For the text-containing cell, return its midpoint in (x, y) coordinate format. 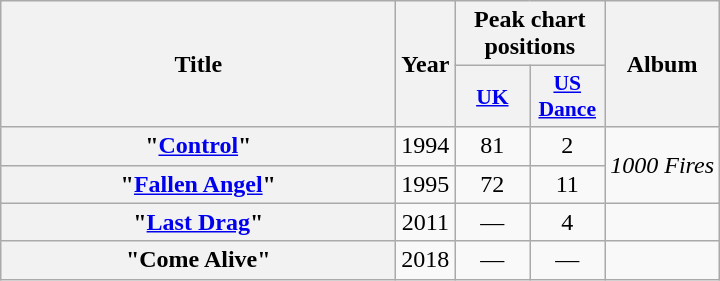
11 (568, 184)
1994 (426, 146)
1995 (426, 184)
1000 Fires (662, 165)
"Fallen Angel" (198, 184)
"Come Alive" (198, 260)
UK (492, 96)
Peak chart positions (530, 34)
Title (198, 64)
2 (568, 146)
4 (568, 222)
2018 (426, 260)
"Last Drag" (198, 222)
72 (492, 184)
"Control" (198, 146)
Album (662, 64)
2011 (426, 222)
US Dance (568, 96)
81 (492, 146)
Year (426, 64)
